Pinpoint the cell where the given text exists, returning its [X, Y] midpoint coordinate. 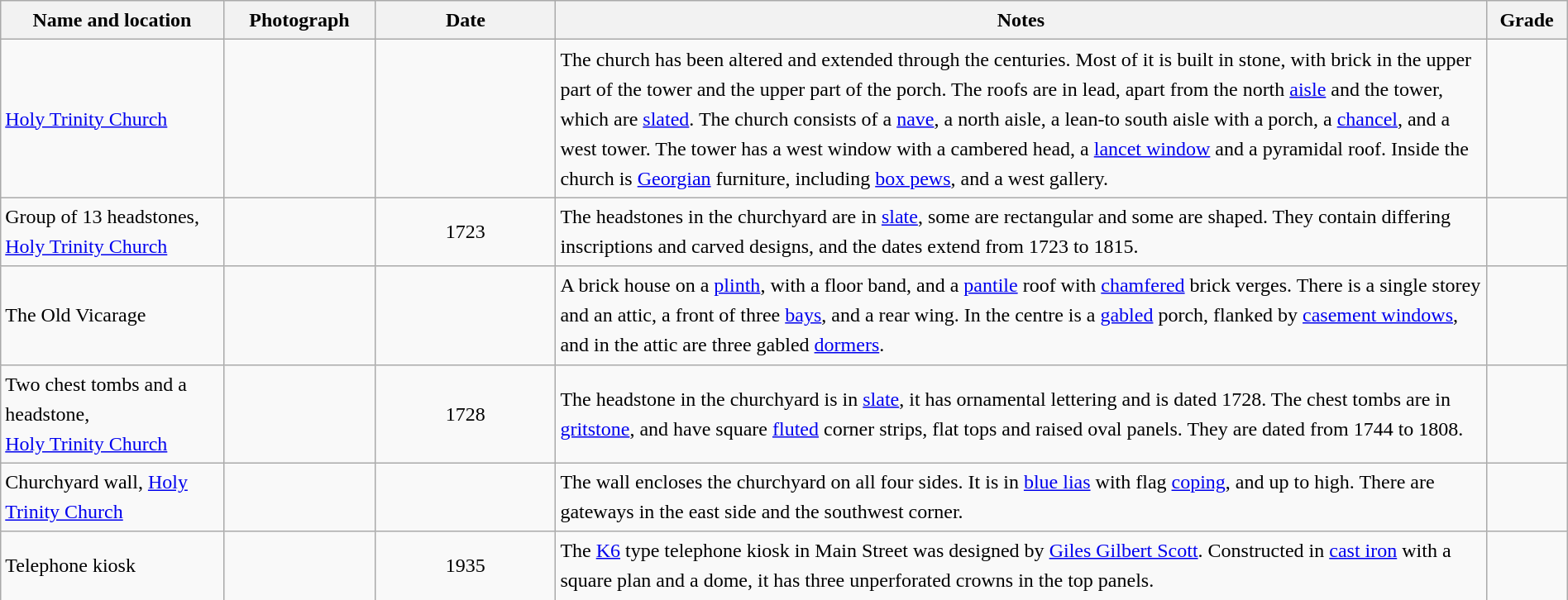
Grade [1527, 20]
Notes [1021, 20]
Churchyard wall, Holy Trinity Church [112, 498]
Date [466, 20]
The Old Vicarage [112, 316]
Name and location [112, 20]
Telephone kiosk [112, 565]
Photograph [299, 20]
Holy Trinity Church [112, 119]
1935 [466, 565]
1723 [466, 231]
Two chest tombs and a headstone,Holy Trinity Church [112, 413]
Group of 13 headstones,Holy Trinity Church [112, 231]
1728 [466, 413]
